Pinpoint the cell where the given text exists, returning its [x, y] midpoint coordinate. 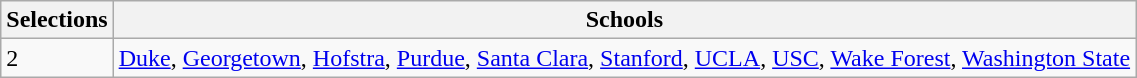
Schools [624, 20]
Selections [57, 20]
2 [57, 58]
Duke, Georgetown, Hofstra, Purdue, Santa Clara, Stanford, UCLA, USC, Wake Forest, Washington State [624, 58]
